Find where the given text appears and provide that cell's center as [x, y] coordinate. 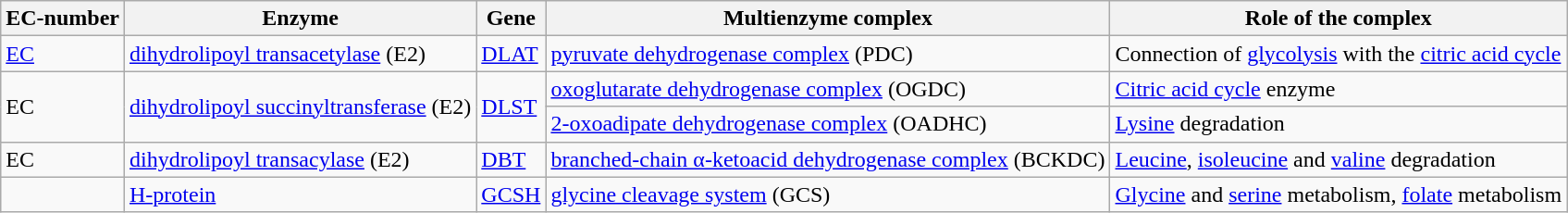
Leucine, isoleucine and valine degradation [1339, 159]
dihydrolipoyl succinyltransferase (E2) [300, 106]
dihydrolipoyl transacylase (E2) [300, 159]
GCSH [511, 194]
Lysine degradation [1339, 124]
DLST [511, 106]
Multienzyme complex [828, 19]
EC-number [63, 19]
H-protein [300, 194]
Gene [511, 19]
Role of the complex [1339, 19]
DBT [511, 159]
Connection of glycolysis with the citric acid cycle [1339, 54]
branched-chain α-ketoacid dehydrogenase complex (BCKDC) [828, 159]
2-oxoadipate dehydrogenase complex (OADHC) [828, 124]
glycine cleavage system (GCS) [828, 194]
DLAT [511, 54]
pyruvate dehydrogenase complex (PDC) [828, 54]
oxoglutarate dehydrogenase complex (OGDC) [828, 89]
Glycine and serine metabolism, folate metabolism [1339, 194]
Citric acid cycle enzyme [1339, 89]
dihydrolipoyl transacetylase (E2) [300, 54]
Enzyme [300, 19]
